Locate the cell with the specified text and output its [X, Y] center coordinate. 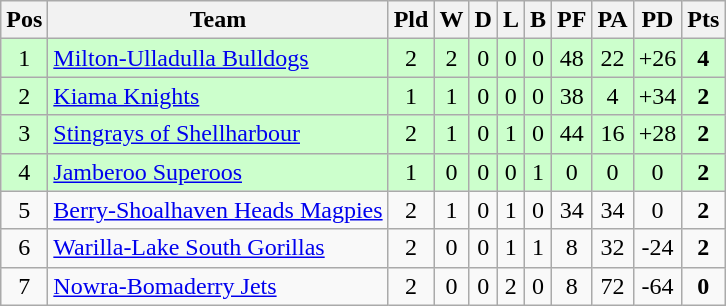
Nowra-Bomaderry Jets [218, 286]
Pos [24, 20]
W [452, 20]
L [510, 20]
Jamberoo Superoos [218, 172]
Milton-Ulladulla Bulldogs [218, 58]
+26 [658, 58]
D [483, 20]
6 [24, 248]
PD [658, 20]
48 [571, 58]
+28 [658, 134]
32 [612, 248]
-24 [658, 248]
-64 [658, 286]
44 [571, 134]
5 [24, 210]
Pts [704, 20]
B [538, 20]
16 [612, 134]
Stingrays of Shellharbour [218, 134]
PA [612, 20]
72 [612, 286]
PF [571, 20]
38 [571, 96]
7 [24, 286]
+34 [658, 96]
Team [218, 20]
Pld [411, 20]
22 [612, 58]
3 [24, 134]
Warilla-Lake South Gorillas [218, 248]
Berry-Shoalhaven Heads Magpies [218, 210]
Kiama Knights [218, 96]
